For the text-containing cell, return its midpoint in (X, Y) coordinate format. 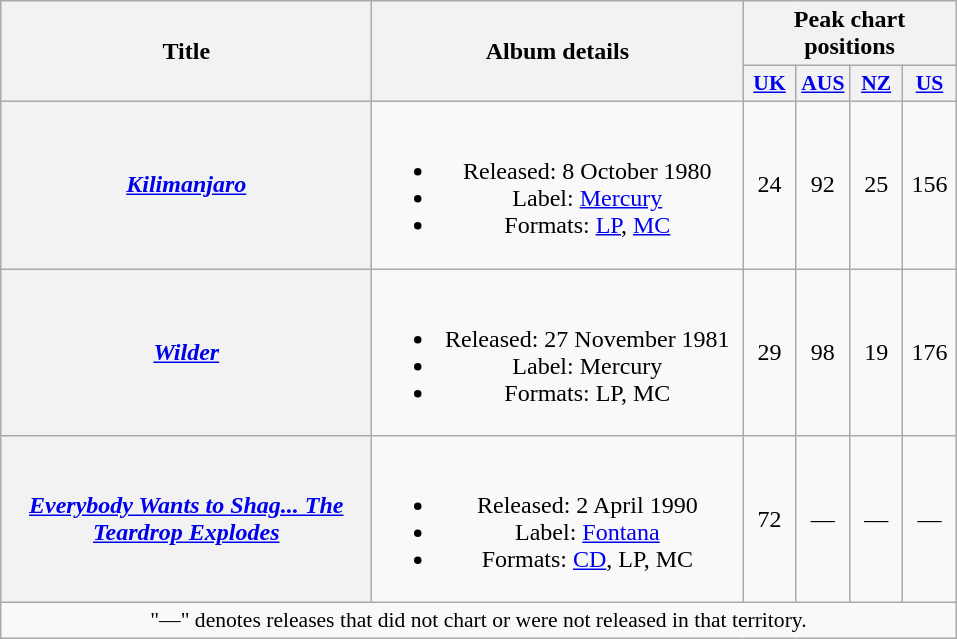
US (930, 84)
Kilimanjaro (186, 184)
176 (930, 352)
Released: 27 November 1981Label: MercuryFormats: LP, MC (558, 352)
Released: 2 April 1990Label: FontanaFormats: CD, LP, MC (558, 520)
Released: 8 October 1980Label: MercuryFormats: LP, MC (558, 184)
Wilder (186, 352)
92 (822, 184)
156 (930, 184)
19 (876, 352)
25 (876, 184)
NZ (876, 84)
Title (186, 52)
"—" denotes releases that did not chart or were not released in that territory. (478, 621)
Album details (558, 52)
29 (770, 352)
Peak chart positions (850, 34)
UK (770, 84)
AUS (822, 84)
24 (770, 184)
Everybody Wants to Shag... The Teardrop Explodes (186, 520)
98 (822, 352)
72 (770, 520)
